Return [X, Y] of the center of cell containing provided text 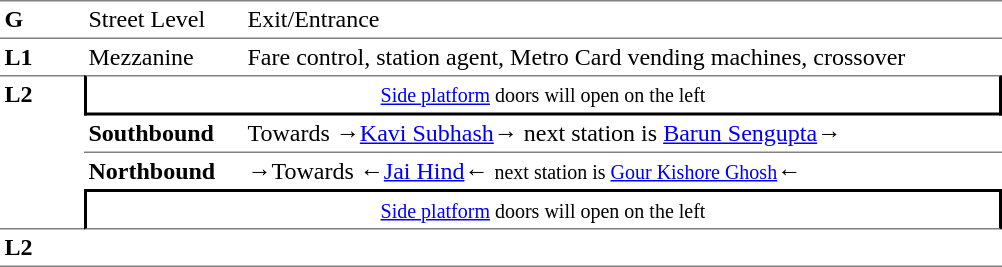
L1 [42, 57]
Mezzanine [164, 57]
→Towards ←Jai Hind← next station is Gour Kishore Ghosh← [622, 171]
Exit/Entrance [622, 20]
Towards →Kavi Subhash→ next station is Barun Sengupta→ [622, 135]
L2 [42, 152]
Southbound [164, 135]
Northbound [164, 171]
Fare control, station agent, Metro Card vending machines, crossover [622, 57]
G [42, 20]
Street Level [164, 20]
